Return the [X, Y] coordinate for the center point of the cell that contains the specified text.  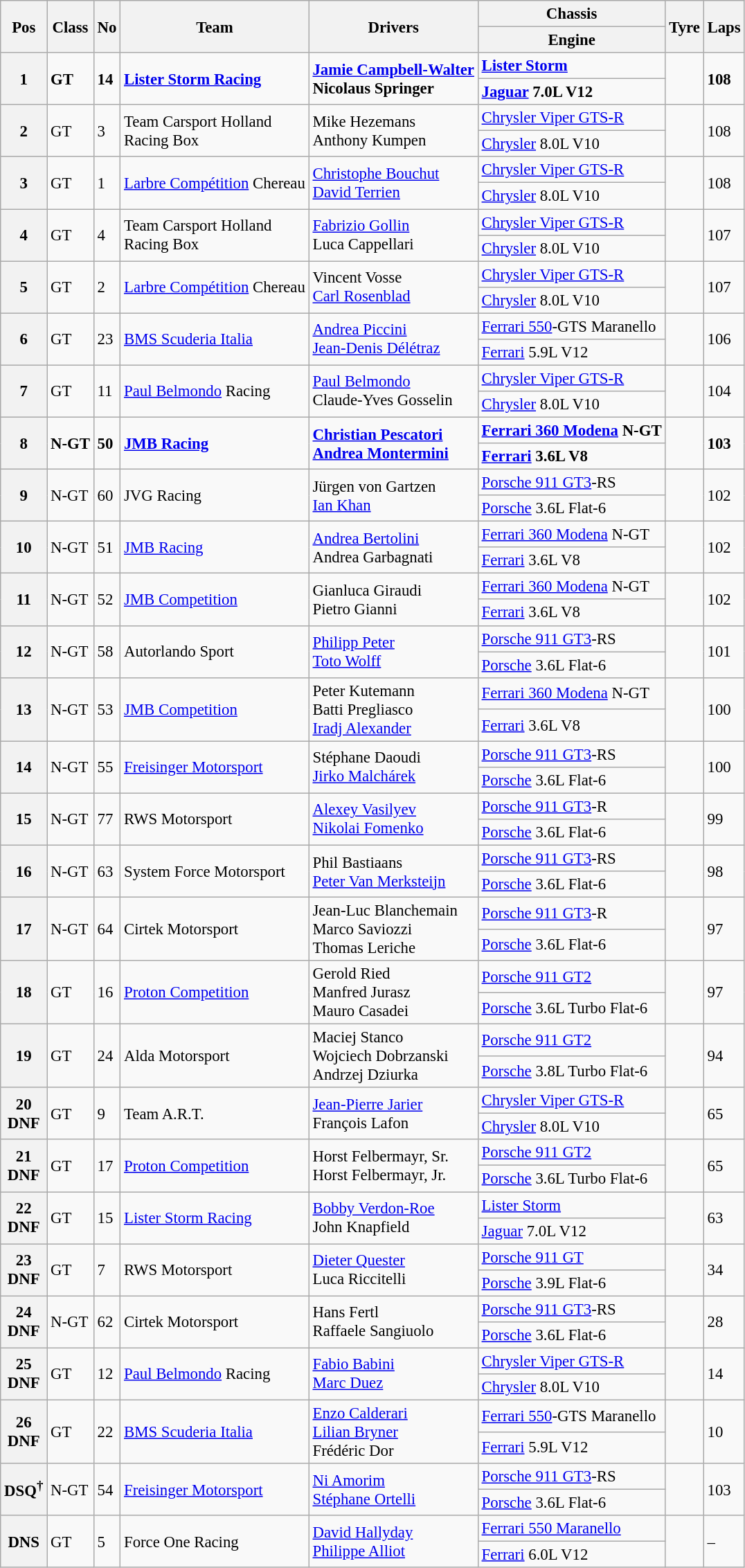
No [107, 26]
54 [107, 1489]
64 [107, 929]
Class [71, 26]
94 [724, 1056]
20DNF [24, 1114]
System Force Motorsport [215, 871]
6 [24, 339]
Christian Pescatori Andrea Montermini [393, 443]
13 [24, 709]
Maciej Stanco Wojciech Dobrzanski Andrzej Dziurka [393, 1056]
19 [24, 1056]
Jamie Campbell-Walter Nicolaus Springer [393, 79]
Hans Fertl Raffaele Sangiuolo [393, 1321]
Gianluca Giraudi Pietro Gianni [393, 600]
22 [107, 1432]
Gerold Ried Manfred Jurasz Mauro Casadei [393, 992]
99 [724, 819]
Vincent Vosse Carl Rosenblad [393, 287]
Stéphane Daoudi Jirko Malchárek [393, 767]
98 [724, 871]
Dieter Quester Luca Riccitelli [393, 1270]
104 [724, 391]
Ferrari 550 Maranello [572, 1529]
Pos [24, 26]
Team A.R.T. [215, 1114]
DNS [24, 1542]
28 [724, 1321]
Fabrizio Gollin Luca Cappellari [393, 235]
Peter Kutemann Batti Pregliasco Iradj Alexander [393, 709]
Fabio Babini Marc Duez [393, 1374]
Team [215, 26]
18 [24, 992]
Philipp Peter Toto Wolff [393, 651]
Mike Hezemans Anthony Kumpen [393, 130]
50 [107, 443]
Drivers [393, 26]
Ni Amorim Stéphane Ortelli [393, 1489]
Andrea Piccini Jean-Denis Délétraz [393, 339]
21DNF [24, 1166]
23 [107, 339]
Autorlando Sport [215, 651]
25DNF [24, 1374]
24 [107, 1056]
JVG Racing [215, 496]
24DNF [24, 1321]
53 [107, 709]
Ferrari 6.0L V12 [572, 1555]
Paul Belmondo Claude-Yves Gosselin [393, 391]
101 [724, 651]
Jürgen von Gartzen Ian Khan [393, 496]
David Hallyday Philippe Alliot [393, 1542]
62 [107, 1321]
Bobby Verdon-Roe John Knapfield [393, 1218]
Porsche 911 GT [572, 1257]
8 [24, 443]
23DNF [24, 1270]
Andrea Bertolini Andrea Garbagnati [393, 547]
106 [724, 339]
26DNF [24, 1432]
Engine [572, 40]
Jean-Luc Blanchemain Marco Saviozzi Thomas Leriche [393, 929]
Christophe Bouchut David Terrien [393, 183]
Tyre [684, 26]
51 [107, 547]
52 [107, 600]
Porsche 3.9L Flat-6 [572, 1283]
Phil Bastiaans Peter Van Merksteijn [393, 871]
Alexey Vasilyev Nikolai Fomenko [393, 819]
60 [107, 496]
Laps [724, 26]
Horst Felbermayr, Sr. Horst Felbermayr, Jr. [393, 1166]
Porsche 3.8L Turbo Flat-6 [572, 1072]
77 [107, 819]
Alda Motorsport [215, 1056]
Chassis [572, 14]
22DNF [24, 1218]
– [724, 1542]
Force One Racing [215, 1542]
55 [107, 767]
Jean-Pierre Jarier François Lafon [393, 1114]
DSQ† [24, 1489]
Enzo Calderari Lilian Bryner Frédéric Dor [393, 1432]
58 [107, 651]
34 [724, 1270]
